Identify which cell holds the provided text, then report its [x, y] central coordinate. 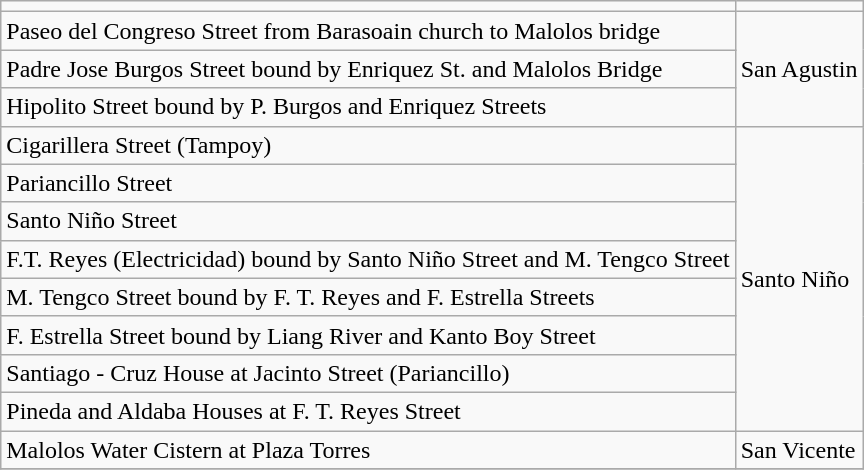
San Agustin [799, 69]
F. Estrella Street bound by Liang River and Kanto Boy Street [368, 335]
M. Tengco Street bound by F. T. Reyes and F. Estrella Streets [368, 297]
San Vicente [799, 449]
F.T. Reyes (Electricidad) bound by Santo Niño Street and M. Tengco Street [368, 259]
Malolos Water Cistern at Plaza Torres [368, 449]
Santo Niño [799, 278]
Cigarillera Street (Tampoy) [368, 145]
Hipolito Street bound by P. Burgos and Enriquez Streets [368, 107]
Pineda and Aldaba Houses at F. T. Reyes Street [368, 411]
Padre Jose Burgos Street bound by Enriquez St. and Malolos Bridge [368, 69]
Paseo del Congreso Street from Barasoain church to Malolos bridge [368, 31]
Santo Niño Street [368, 221]
Pariancillo Street [368, 183]
Santiago - Cruz House at Jacinto Street (Pariancillo) [368, 373]
